Search for the cell housing the specified text and yield its (X, Y) center coordinate. 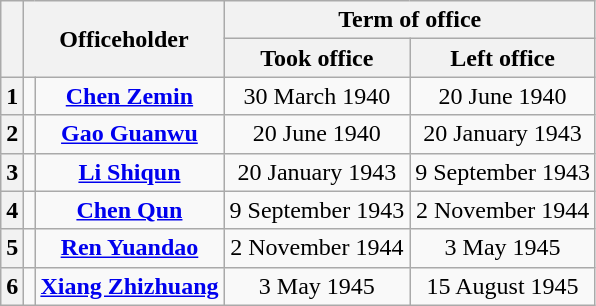
Chen Zemin (130, 96)
Ren Yuandao (130, 248)
Took office (317, 58)
15 August 1945 (503, 286)
Chen Qun (130, 210)
5 (12, 248)
Left office (503, 58)
Li Shiqun (130, 172)
30 March 1940 (317, 96)
Term of office (410, 20)
Xiang Zhizhuang (130, 286)
2 (12, 134)
Gao Guanwu (130, 134)
3 (12, 172)
Officeholder (124, 39)
1 (12, 96)
4 (12, 210)
6 (12, 286)
